From the cell containing the given text, extract its center point as (x, y) coordinate. 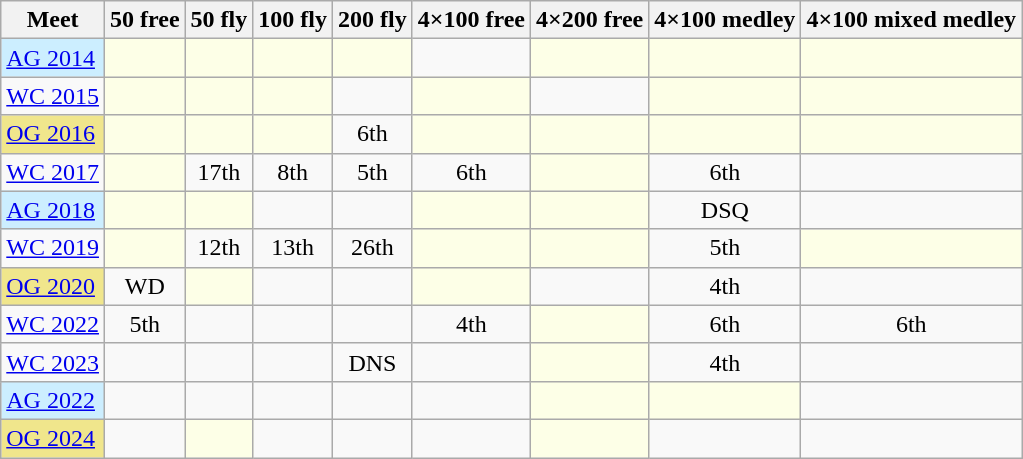
26th (373, 248)
AG 2018 (53, 210)
WD (144, 286)
12th (219, 248)
Meet (53, 20)
4×100 mixed medley (912, 20)
OG 2016 (53, 134)
DSQ (725, 210)
50 free (144, 20)
4×200 free (590, 20)
WC 2017 (53, 172)
4×100 medley (725, 20)
WC 2015 (53, 96)
WC 2019 (53, 248)
50 fly (219, 20)
AG 2014 (53, 58)
OG 2020 (53, 286)
OG 2024 (53, 438)
200 fly (373, 20)
100 fly (293, 20)
17th (219, 172)
8th (293, 172)
DNS (373, 362)
AG 2022 (53, 400)
13th (293, 248)
WC 2022 (53, 324)
4×100 free (471, 20)
WC 2023 (53, 362)
